Extract the (X, Y) coordinate from the center of the cell holding the provided text.  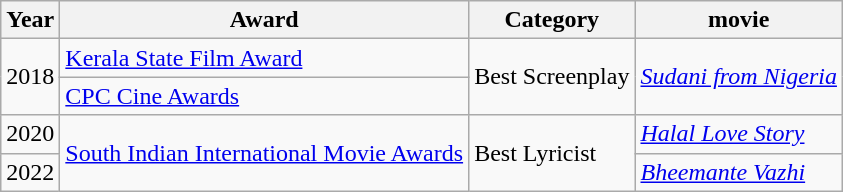
Best Screenplay (552, 77)
2020 (30, 134)
Year (30, 20)
Award (264, 20)
Sudani from Nigeria (739, 77)
2018 (30, 77)
Halal Love Story (739, 134)
Category (552, 20)
Kerala State Film Award (264, 58)
South Indian International Movie Awards (264, 153)
Best Lyricist (552, 153)
movie (739, 20)
Bheemante Vazhi (739, 172)
2022 (30, 172)
CPC Cine Awards (264, 96)
